Identify which cell holds the provided text, then report its (x, y) central coordinate. 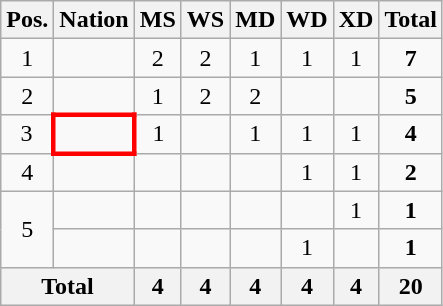
WD (307, 20)
Nation (94, 20)
20 (411, 286)
WS (205, 20)
XD (356, 20)
Pos. (28, 20)
MD (256, 20)
3 (28, 134)
MS (158, 20)
7 (411, 58)
